Scan for the cell matching the given text and deliver its [x, y] coordinate at center. 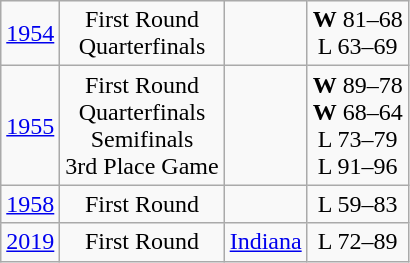
W 81–68L 63–69 [358, 34]
1955 [30, 126]
1958 [30, 204]
L 59–83 [358, 204]
2019 [30, 242]
W 89–78W 68–64L 73–79L 91–96 [358, 126]
Indiana [266, 242]
First RoundQuarterfinals [142, 34]
First RoundQuarterfinalsSemifinals3rd Place Game [142, 126]
L 72–89 [358, 242]
1954 [30, 34]
